Determine the (X, Y) coordinate at the center of the cell enclosing the given text.  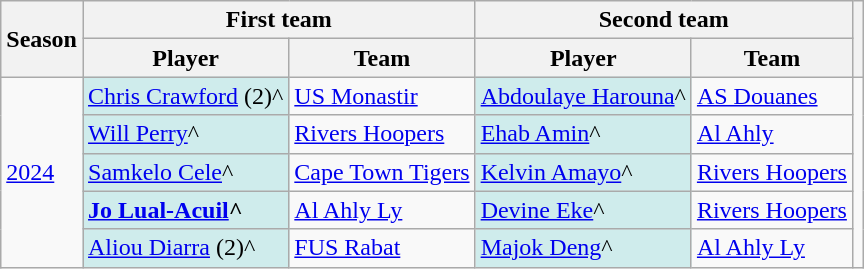
Chris Crawford (2)^ (185, 96)
Season (42, 39)
Abdoulaye Harouna^ (583, 96)
2024 (42, 172)
Aliou Diarra (2)^ (185, 248)
Cape Town Tigers (382, 172)
Jo Lual-Acuil^ (185, 210)
AS Douanes (772, 96)
First team (278, 20)
US Monastir (382, 96)
Kelvin Amayo^ (583, 172)
FUS Rabat (382, 248)
Majok Deng^ (583, 248)
Devine Eke^ (583, 210)
Ehab Amin^ (583, 134)
Al Ahly (772, 134)
Will Perry^ (185, 134)
Samkelo Cele^ (185, 172)
Second team (664, 20)
